Extract the [x, y] coordinate from the center of the cell holding the provided text.  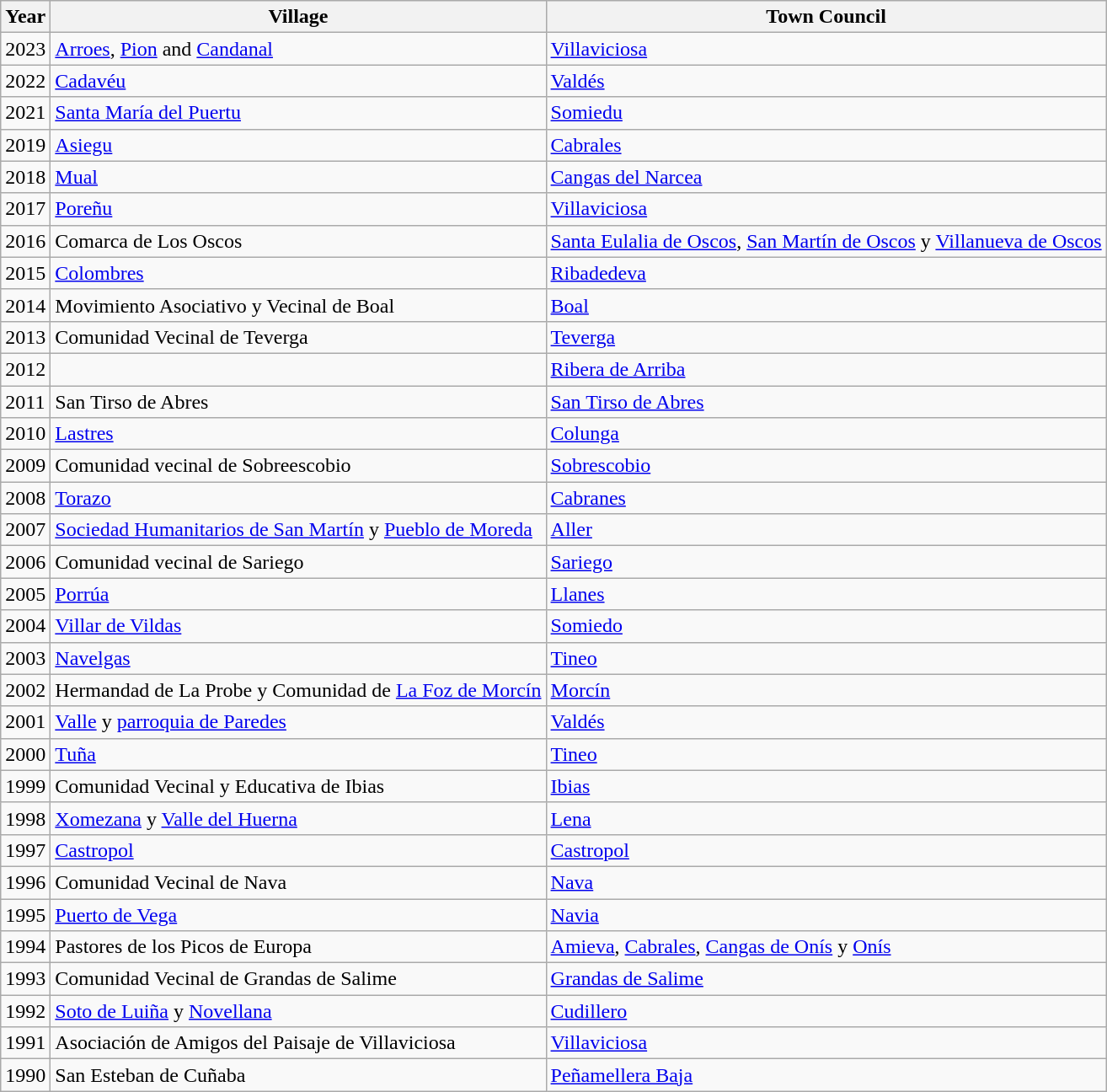
Peñamellera Baja [826, 1075]
2011 [25, 402]
Soto de Luiña y Novellana [298, 1011]
Amieva, Cabrales, Cangas de Onís y Onís [826, 947]
Ibias [826, 786]
2003 [25, 658]
Ribadedeva [826, 273]
2022 [25, 81]
Pastores de los Picos de Europa [298, 947]
Mual [298, 177]
2005 [25, 594]
Arroes, Pion and Candanal [298, 49]
Navelgas [298, 658]
Town Council [826, 17]
Sobrescobio [826, 466]
1998 [25, 818]
Cabranes [826, 498]
1991 [25, 1043]
2008 [25, 498]
Asociación de Amigos del Paisaje de Villaviciosa [298, 1043]
1999 [25, 786]
Colunga [826, 434]
Poreñu [298, 209]
San Esteban de Cuñaba [298, 1075]
Aller [826, 530]
Comunidad Vecinal y Educativa de Ibias [298, 786]
Cabrales [826, 145]
Villar de Vildas [298, 626]
1996 [25, 882]
Year [25, 17]
Comunidad vecinal de Sariego [298, 562]
1994 [25, 947]
Cadavéu [298, 81]
Valle y parroquia de Paredes [298, 722]
2006 [25, 562]
Santa Eulalia de Oscos, San Martín de Oscos y Villanueva de Oscos [826, 241]
1995 [25, 914]
Somiedo [826, 626]
Cangas del Narcea [826, 177]
Comarca de Los Oscos [298, 241]
2004 [25, 626]
2013 [25, 337]
Lastres [298, 434]
Nava [826, 882]
Sariego [826, 562]
Asiegu [298, 145]
Colombres [298, 273]
2021 [25, 113]
2000 [25, 754]
2007 [25, 530]
2014 [25, 305]
Tuña [298, 754]
2012 [25, 369]
Movimiento Asociativo y Vecinal de Boal [298, 305]
Santa María del Puertu [298, 113]
Ribera de Arriba [826, 369]
Llanes [826, 594]
Village [298, 17]
2019 [25, 145]
2009 [25, 466]
2018 [25, 177]
Comunidad vecinal de Sobreescobio [298, 466]
Comunidad Vecinal de Teverga [298, 337]
2015 [25, 273]
Teverga [826, 337]
2001 [25, 722]
2016 [25, 241]
1990 [25, 1075]
2023 [25, 49]
Navia [826, 914]
Lena [826, 818]
Morcín [826, 690]
2017 [25, 209]
Comunidad Vecinal de Grandas de Salime [298, 979]
Somiedu [826, 113]
Cudillero [826, 1011]
Hermandad de La Probe y Comunidad de La Foz de Morcín [298, 690]
2002 [25, 690]
Sociedad Humanitarios de San Martín y Pueblo de Moreda [298, 530]
1992 [25, 1011]
1997 [25, 850]
Boal [826, 305]
Torazo [298, 498]
Comunidad Vecinal de Nava [298, 882]
1993 [25, 979]
Puerto de Vega [298, 914]
Grandas de Salime [826, 979]
Porrúa [298, 594]
Xomezana y Valle del Huerna [298, 818]
2010 [25, 434]
